Identify which cell holds the provided text, then report its (x, y) central coordinate. 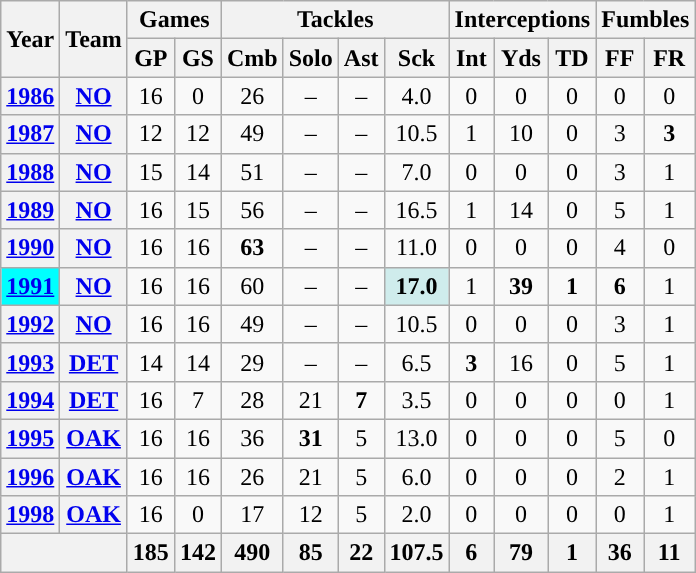
29 (252, 362)
1992 (30, 324)
4 (620, 248)
11 (670, 553)
FR (670, 58)
Ast (361, 58)
1987 (30, 134)
TD (572, 58)
1989 (30, 210)
6.0 (416, 477)
2.0 (416, 515)
Int (472, 58)
1996 (30, 477)
185 (150, 553)
79 (522, 553)
Year (30, 39)
11.0 (416, 248)
142 (198, 553)
1990 (30, 248)
60 (252, 286)
1988 (30, 172)
Tackles (335, 20)
Games (174, 20)
Team (94, 39)
85 (310, 553)
Cmb (252, 58)
6.5 (416, 362)
1998 (30, 515)
51 (252, 172)
Solo (310, 58)
7.0 (416, 172)
Interceptions (522, 20)
17.0 (416, 286)
GS (198, 58)
1995 (30, 438)
490 (252, 553)
10 (522, 134)
63 (252, 248)
Fumbles (646, 20)
107.5 (416, 553)
4.0 (416, 96)
FF (620, 58)
16.5 (416, 210)
13.0 (416, 438)
1993 (30, 362)
1994 (30, 400)
GP (150, 58)
Yds (522, 58)
31 (310, 438)
28 (252, 400)
39 (522, 286)
2 (620, 477)
1991 (30, 286)
1986 (30, 96)
Sck (416, 58)
17 (252, 515)
56 (252, 210)
3.5 (416, 400)
22 (361, 553)
